Locate the cell with the specified text and output its [x, y] center coordinate. 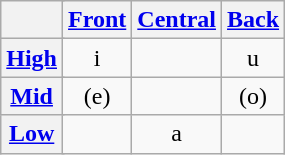
Back [254, 20]
Low [32, 134]
u [254, 58]
Front [98, 20]
Mid [32, 96]
(o) [254, 96]
(e) [98, 96]
Central [177, 20]
i [98, 58]
High [32, 58]
a [177, 134]
